Capture the cell that displays the provided text and extract its [X, Y] central coordinate. 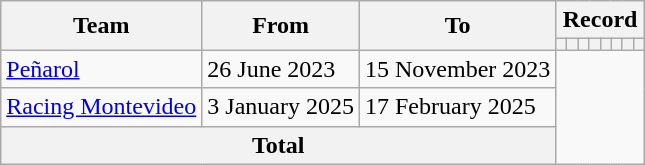
3 January 2025 [281, 107]
Record [600, 20]
Total [278, 145]
Team [102, 26]
Peñarol [102, 69]
26 June 2023 [281, 69]
15 November 2023 [457, 69]
To [457, 26]
From [281, 26]
17 February 2025 [457, 107]
Racing Montevideo [102, 107]
